Detect which cell encompasses the target text, then output its (X, Y) center coordinate. 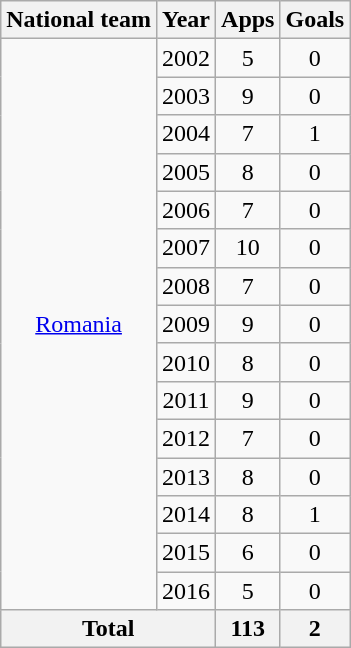
2004 (186, 134)
2010 (186, 362)
2014 (186, 515)
2013 (186, 477)
10 (248, 248)
113 (248, 629)
2011 (186, 400)
Total (108, 629)
2016 (186, 591)
2002 (186, 58)
2015 (186, 553)
Goals (315, 20)
Year (186, 20)
2 (315, 629)
2005 (186, 172)
2007 (186, 248)
6 (248, 553)
2009 (186, 324)
2003 (186, 96)
Romania (79, 324)
Apps (248, 20)
2012 (186, 438)
2008 (186, 286)
2006 (186, 210)
National team (79, 20)
